Find where the given text appears and provide that cell's center as (X, Y) coordinate. 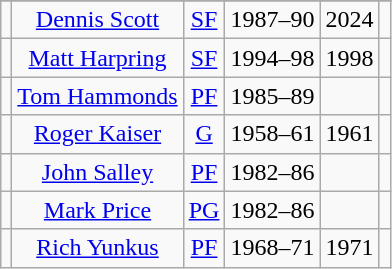
John Salley (98, 172)
1998 (350, 58)
Mark Price (98, 210)
G (204, 134)
1958–61 (272, 134)
Tom Hammonds (98, 96)
1971 (350, 248)
1961 (350, 134)
Rich Yunkus (98, 248)
2024 (350, 20)
Matt Harpring (98, 58)
Roger Kaiser (98, 134)
PG (204, 210)
1994–98 (272, 58)
1987–90 (272, 20)
Dennis Scott (98, 20)
1985–89 (272, 96)
1968–71 (272, 248)
